Pinpoint the cell where the given text exists, returning its [X, Y] midpoint coordinate. 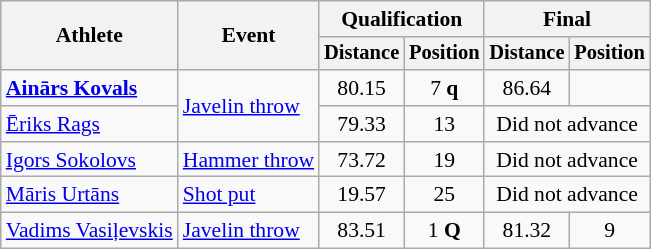
Māris Urtāns [90, 195]
Ainārs Kovals [90, 88]
13 [444, 124]
Event [248, 36]
Qualification [402, 19]
19 [444, 160]
Final [566, 19]
Athlete [90, 36]
1 Q [444, 231]
73.72 [362, 160]
79.33 [362, 124]
25 [444, 195]
Vadims Vasiļevskis [90, 231]
80.15 [362, 88]
Hammer throw [248, 160]
Igors Sokolovs [90, 160]
Shot put [248, 195]
86.64 [526, 88]
83.51 [362, 231]
9 [609, 231]
19.57 [362, 195]
Ēriks Rags [90, 124]
7 q [444, 88]
81.32 [526, 231]
